Return the [x, y] coordinate for the center point of the cell that contains the specified text.  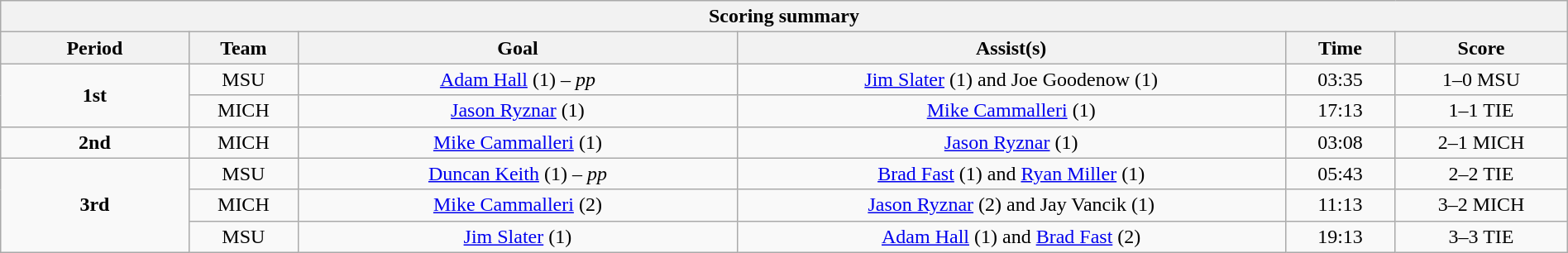
2–2 TIE [1481, 174]
Time [1340, 48]
Goal [518, 48]
1–0 MSU [1481, 79]
Score [1481, 48]
3rd [94, 205]
Brad Fast (1) and Ryan Miller (1) [1011, 174]
Mike Cammalleri (2) [518, 205]
3–3 TIE [1481, 236]
Adam Hall (1) – pp [518, 79]
1–1 TIE [1481, 111]
19:13 [1340, 236]
03:08 [1340, 142]
Jason Ryznar (2) and Jay Vancik (1) [1011, 205]
11:13 [1340, 205]
03:35 [1340, 79]
17:13 [1340, 111]
Period [94, 48]
Assist(s) [1011, 48]
3–2 MICH [1481, 205]
05:43 [1340, 174]
2nd [94, 142]
Jim Slater (1) and Joe Goodenow (1) [1011, 79]
1st [94, 95]
Duncan Keith (1) – pp [518, 174]
Adam Hall (1) and Brad Fast (2) [1011, 236]
Jim Slater (1) [518, 236]
2–1 MICH [1481, 142]
Team [243, 48]
Scoring summary [784, 17]
